Determine the [x, y] coordinate at the center of the cell enclosing the given text.  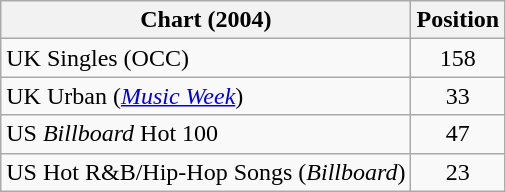
UK Singles (OCC) [206, 58]
Position [458, 20]
23 [458, 172]
158 [458, 58]
UK Urban (Music Week) [206, 96]
US Billboard Hot 100 [206, 134]
US Hot R&B/Hip-Hop Songs (Billboard) [206, 172]
Chart (2004) [206, 20]
47 [458, 134]
33 [458, 96]
